Extract the (X, Y) coordinate from the center of the cell holding the provided text.  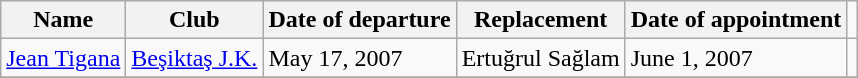
Name (64, 20)
Replacement (540, 20)
June 1, 2007 (736, 58)
Date of appointment (736, 20)
Jean Tigana (64, 58)
Date of departure (360, 20)
Club (194, 20)
May 17, 2007 (360, 58)
Ertuğrul Sağlam (540, 58)
Beşiktaş J.K. (194, 58)
